For the text-containing cell, return its midpoint in [X, Y] coordinate format. 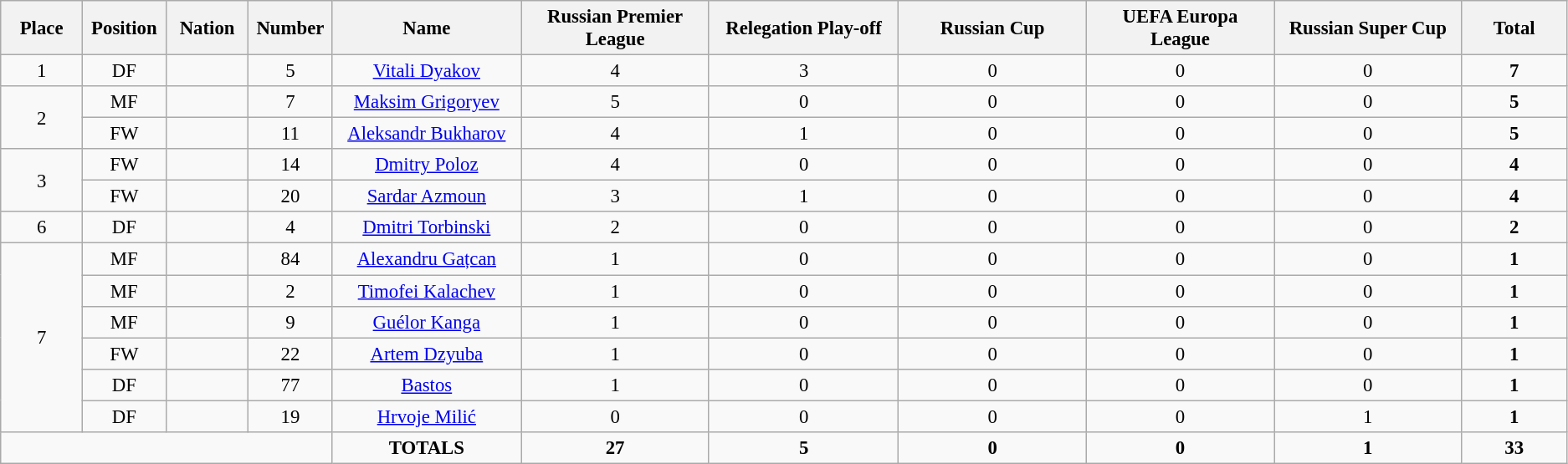
Russian Super Cup [1368, 28]
UEFA Europa League [1180, 28]
Name [427, 28]
33 [1514, 448]
TOTALS [427, 448]
Russian Premier League [616, 28]
20 [290, 196]
Dmitry Poloz [427, 165]
Guélor Kanga [427, 322]
84 [290, 259]
Russian Cup [992, 28]
77 [290, 385]
Maksim Grigoryev [427, 102]
Place [42, 28]
Alexandru Gațcan [427, 259]
11 [290, 134]
Total [1514, 28]
9 [290, 322]
Vitali Dyakov [427, 71]
Position [124, 28]
19 [290, 416]
Sardar Azmoun [427, 196]
Bastos [427, 385]
Nation [208, 28]
Aleksandr Bukharov [427, 134]
6 [42, 228]
22 [290, 354]
Number [290, 28]
Artem Dzyuba [427, 354]
27 [616, 448]
Relegation Play-off [803, 28]
Hrvoje Milić [427, 416]
Timofei Kalachev [427, 291]
14 [290, 165]
Dmitri Torbinski [427, 228]
